Locate the cell with the specified text and output its (X, Y) center coordinate. 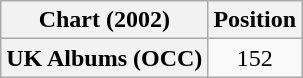
Position (255, 20)
Chart (2002) (104, 20)
152 (255, 58)
UK Albums (OCC) (104, 58)
